Pinpoint the cell where the given text exists, returning its [x, y] midpoint coordinate. 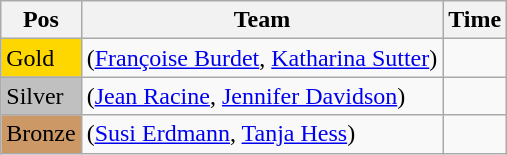
(Françoise Burdet, Katharina Sutter) [262, 58]
(Susi Erdmann, Tanja Hess) [262, 134]
Team [262, 20]
(Jean Racine, Jennifer Davidson) [262, 96]
Time [475, 20]
Silver [41, 96]
Gold [41, 58]
Pos [41, 20]
Bronze [41, 134]
